Pinpoint the cell where the given text exists, returning its (X, Y) midpoint coordinate. 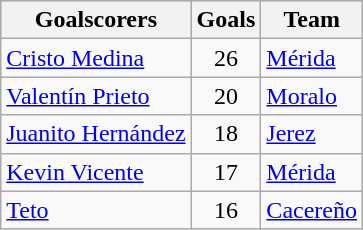
Goalscorers (96, 20)
Cacereño (312, 210)
Goals (226, 20)
Moralo (312, 96)
16 (226, 210)
Kevin Vicente (96, 172)
Valentín Prieto (96, 96)
Cristo Medina (96, 58)
26 (226, 58)
Teto (96, 210)
Jerez (312, 134)
Juanito Hernández (96, 134)
20 (226, 96)
17 (226, 172)
Team (312, 20)
18 (226, 134)
